Search for the cell housing the specified text and yield its [X, Y] center coordinate. 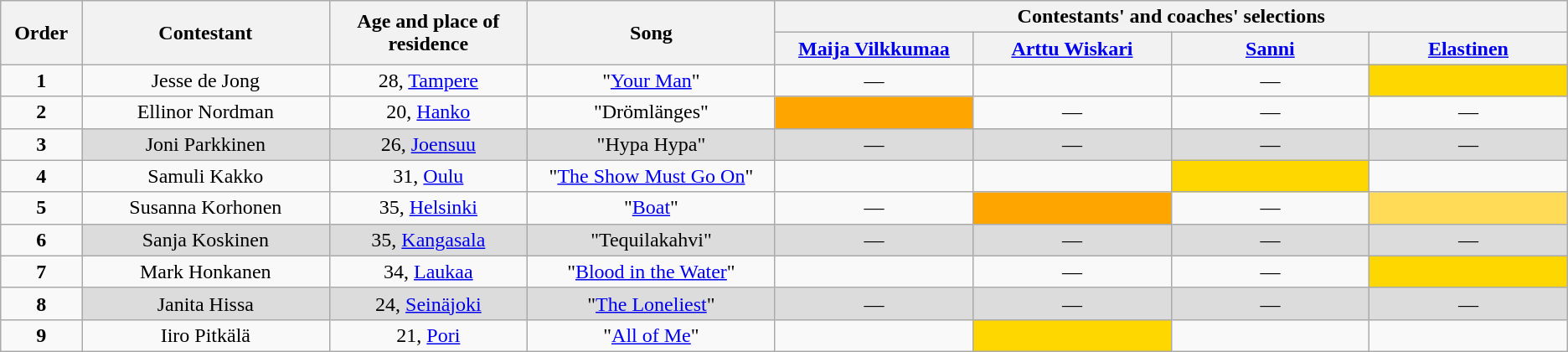
26, Joensuu [428, 144]
Sanja Koskinen [206, 240]
"Tequilakahvi" [652, 240]
Maija Vilkkumaa [874, 49]
Contestants' and coaches' selections [1171, 17]
21, Pori [428, 335]
7 [42, 272]
Age and place of residence [428, 33]
34, Laukaa [428, 272]
1 [42, 80]
"Drömlänges" [652, 112]
9 [42, 335]
31, Oulu [428, 176]
Elastinen [1469, 49]
Contestant [206, 33]
Sanni [1270, 49]
Ellinor Nordman [206, 112]
8 [42, 303]
35, Kangasala [428, 240]
Susanna Korhonen [206, 208]
Janita Hissa [206, 303]
"Boat" [652, 208]
Joni Parkkinen [206, 144]
Jesse de Jong [206, 80]
24, Seinäjoki [428, 303]
"Blood in the Water" [652, 272]
5 [42, 208]
"Hypa Hypa" [652, 144]
4 [42, 176]
20, Hanko [428, 112]
"The Loneliest" [652, 303]
3 [42, 144]
Order [42, 33]
"Your Man" [652, 80]
Arttu Wiskari [1072, 49]
6 [42, 240]
2 [42, 112]
Samuli Kakko [206, 176]
35, Helsinki [428, 208]
"The Show Must Go On" [652, 176]
Iiro Pitkälä [206, 335]
"All of Me" [652, 335]
Song [652, 33]
Mark Honkanen [206, 272]
28, Tampere [428, 80]
